For the text-containing cell, return its midpoint in (X, Y) coordinate format. 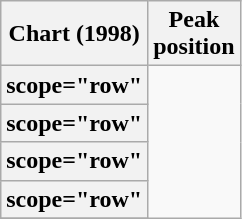
Chart (1998) (74, 34)
Peakposition (194, 34)
